Return the (X, Y) coordinate for the center point of the cell that contains the specified text.  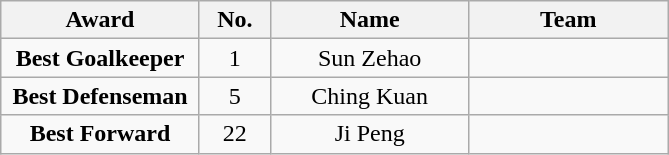
Best Defenseman (100, 96)
Ji Peng (370, 134)
Best Forward (100, 134)
22 (234, 134)
Ching Kuan (370, 96)
No. (234, 20)
Sun Zehao (370, 58)
Award (100, 20)
Name (370, 20)
5 (234, 96)
1 (234, 58)
Team (568, 20)
Best Goalkeeper (100, 58)
